Provide the (X, Y) coordinate of the cell's center where the given text is located.  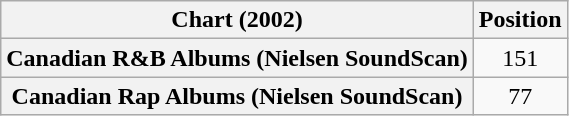
Chart (2002) (238, 20)
Canadian R&B Albums (Nielsen SoundScan) (238, 58)
151 (520, 58)
77 (520, 96)
Position (520, 20)
Canadian Rap Albums (Nielsen SoundScan) (238, 96)
